Detect which cell encompasses the target text, then output its (x, y) center coordinate. 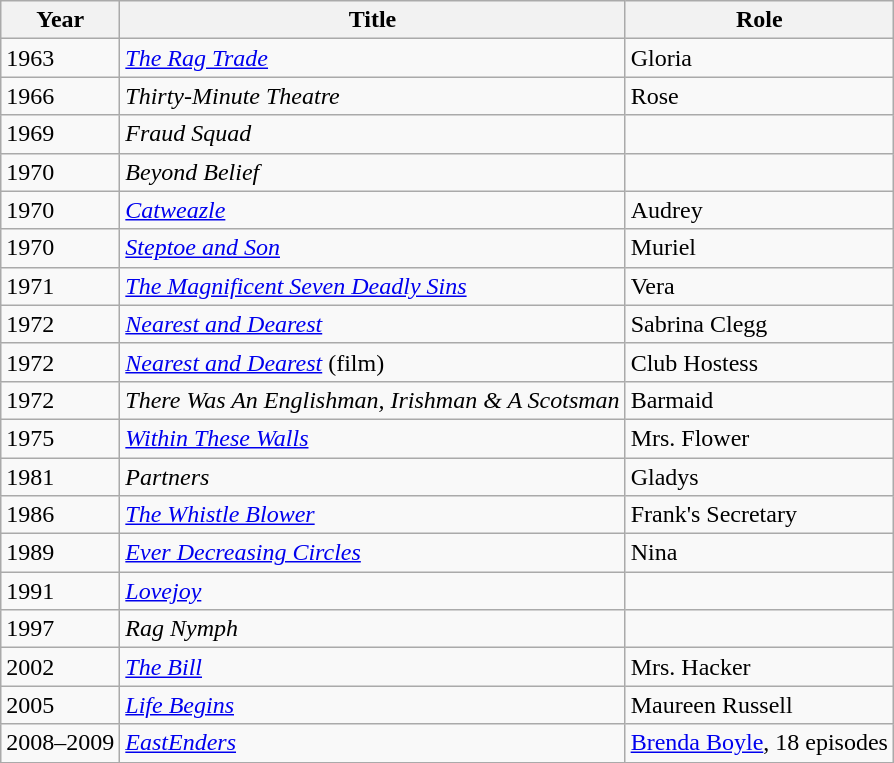
Rose (759, 96)
Maureen Russell (759, 705)
Within These Walls (372, 438)
Partners (372, 477)
Gladys (759, 477)
1991 (60, 591)
The Magnificent Seven Deadly Sins (372, 286)
EastEnders (372, 743)
1971 (60, 286)
Brenda Boyle, 18 episodes (759, 743)
Club Hostess (759, 362)
Title (372, 20)
The Rag Trade (372, 58)
Vera (759, 286)
The Whistle Blower (372, 515)
1981 (60, 477)
Role (759, 20)
Steptoe and Son (372, 248)
1966 (60, 96)
Nearest and Dearest (372, 324)
1975 (60, 438)
Rag Nymph (372, 629)
Frank's Secretary (759, 515)
Year (60, 20)
Mrs. Flower (759, 438)
Thirty-Minute Theatre (372, 96)
1986 (60, 515)
1963 (60, 58)
Barmaid (759, 400)
Nina (759, 553)
2008–2009 (60, 743)
The Bill (372, 667)
Ever Decreasing Circles (372, 553)
There Was An Englishman, Irishman & A Scotsman (372, 400)
Fraud Squad (372, 134)
Beyond Belief (372, 172)
Sabrina Clegg (759, 324)
2005 (60, 705)
Gloria (759, 58)
Catweazle (372, 210)
2002 (60, 667)
Nearest and Dearest (film) (372, 362)
Audrey (759, 210)
1997 (60, 629)
1989 (60, 553)
Life Begins (372, 705)
1969 (60, 134)
Lovejoy (372, 591)
Muriel (759, 248)
Mrs. Hacker (759, 667)
